From the cell containing the given text, extract its center point as (x, y) coordinate. 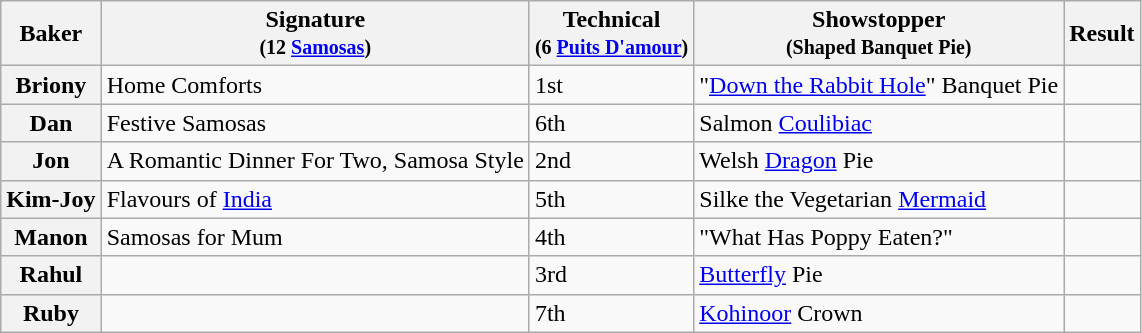
Result (1102, 34)
Dan (51, 123)
Jon (51, 161)
7th (611, 313)
"Down the Rabbit Hole" Banquet Pie (879, 85)
Silke the Vegetarian Mermaid (879, 199)
Ruby (51, 313)
6th (611, 123)
Festive Samosas (315, 123)
Kim-Joy (51, 199)
A Romantic Dinner For Two, Samosa Style (315, 161)
Signature(12 Samosas) (315, 34)
Home Comforts (315, 85)
4th (611, 237)
5th (611, 199)
Salmon Coulibiac (879, 123)
Showstopper(Shaped Banquet Pie) (879, 34)
"What Has Poppy Eaten?" (879, 237)
Flavours of India (315, 199)
Baker (51, 34)
Technical(6 Puits D'amour) (611, 34)
Rahul (51, 275)
2nd (611, 161)
1st (611, 85)
3rd (611, 275)
Briony (51, 85)
Welsh Dragon Pie (879, 161)
Kohinoor Crown (879, 313)
Butterfly Pie (879, 275)
Samosas for Mum (315, 237)
Manon (51, 237)
